Extract the (X, Y) coordinate from the center of the cell holding the provided text.  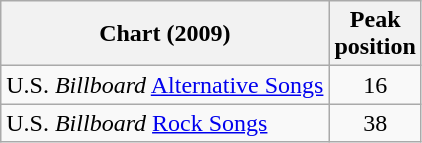
Peakposition (375, 34)
Chart (2009) (165, 34)
U.S. Billboard Alternative Songs (165, 85)
16 (375, 85)
38 (375, 123)
U.S. Billboard Rock Songs (165, 123)
